Pinpoint the cell where the given text exists, returning its (x, y) midpoint coordinate. 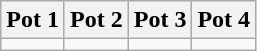
Pot 2 (96, 20)
Pot 3 (160, 20)
Pot 1 (33, 20)
Pot 4 (224, 20)
